Scan for the cell matching the given text and deliver its (X, Y) coordinate at center. 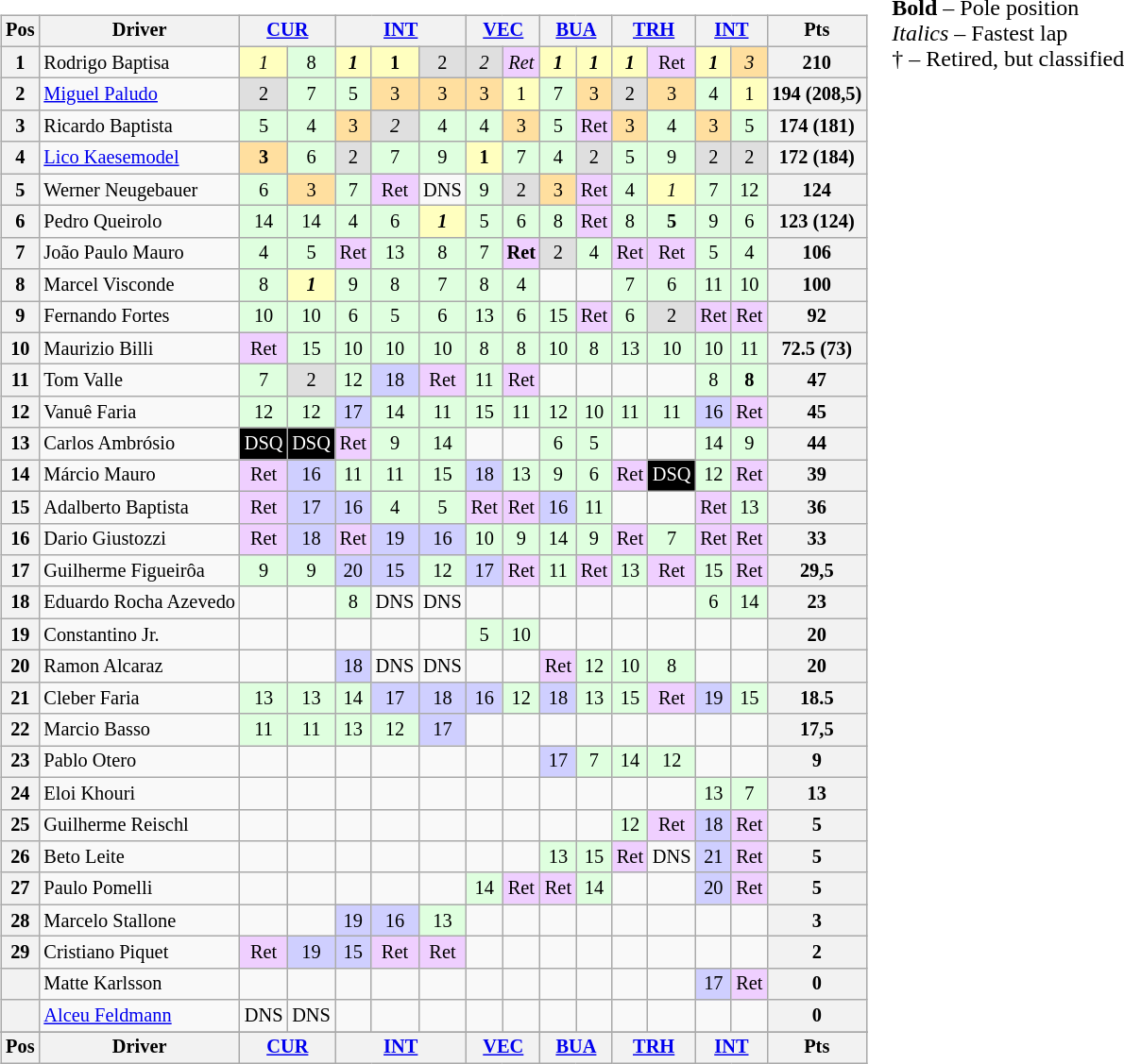
28 (20, 920)
Alceu Feldmann (139, 1016)
Miguel Paludo (139, 94)
29,5 (816, 571)
36 (816, 507)
Ramon Alcaraz (139, 667)
72.5 (73) (816, 348)
Beto Leite (139, 857)
92 (816, 317)
29 (20, 953)
Pablo Otero (139, 762)
25 (20, 825)
194 (208,5) (816, 94)
Werner Neugebauer (139, 190)
26 (20, 857)
24 (20, 793)
172 (184) (816, 158)
Lico Kaesemodel (139, 158)
22 (20, 730)
Márcio Mauro (139, 476)
Adalberto Baptista (139, 507)
Marcio Basso (139, 730)
Paulo Pomelli (139, 888)
Guilherme Reischl (139, 825)
Dario Giustozzi (139, 539)
Marcelo Stallone (139, 920)
Matte Karlsson (139, 984)
39 (816, 476)
Guilherme Figueirôa (139, 571)
33 (816, 539)
Carlos Ambrósio (139, 444)
47 (816, 380)
Vanuê Faria (139, 413)
45 (816, 413)
100 (816, 285)
Cristiano Piquet (139, 953)
174 (181) (816, 127)
17,5 (816, 730)
Cleber Faria (139, 698)
Constantino Jr. (139, 634)
Rodrigo Baptisa (139, 62)
Tom Valle (139, 380)
210 (816, 62)
Maurizio Billi (139, 348)
Fernando Fortes (139, 317)
123 (124) (816, 222)
Marcel Visconde (139, 285)
João Paulo Mauro (139, 253)
27 (20, 888)
Ricardo Baptista (139, 127)
44 (816, 444)
18.5 (816, 698)
Eloi Khouri (139, 793)
Pedro Queirolo (139, 222)
106 (816, 253)
124 (816, 190)
Eduardo Rocha Azevedo (139, 602)
